Locate the cell with the specified text and output its [x, y] center coordinate. 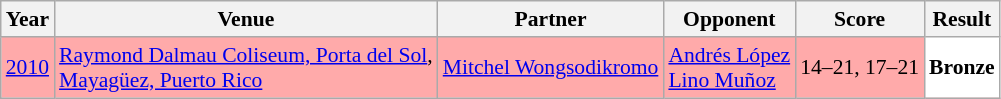
Score [860, 19]
2010 [28, 68]
Venue [246, 19]
14–21, 17–21 [860, 68]
Year [28, 19]
Bronze [962, 68]
Andrés López Lino Muñoz [729, 68]
Opponent [729, 19]
Raymond Dalmau Coliseum, Porta del Sol,Mayagüez, Puerto Rico [246, 68]
Mitchel Wongsodikromo [551, 68]
Result [962, 19]
Partner [551, 19]
